Capture the cell that displays the provided text and extract its [X, Y] central coordinate. 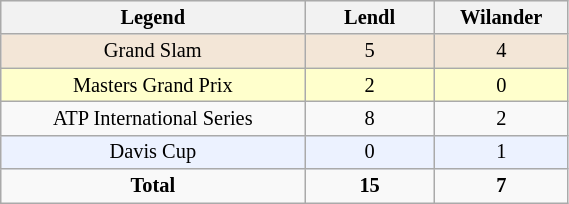
Grand Slam [153, 51]
5 [370, 51]
Total [153, 186]
4 [501, 51]
8 [370, 118]
Lendl [370, 17]
15 [370, 186]
Masters Grand Prix [153, 85]
Wilander [501, 17]
ATP International Series [153, 118]
7 [501, 186]
Davis Cup [153, 152]
1 [501, 152]
Legend [153, 17]
